Extract the [X, Y] coordinate from the center of the cell holding the provided text.  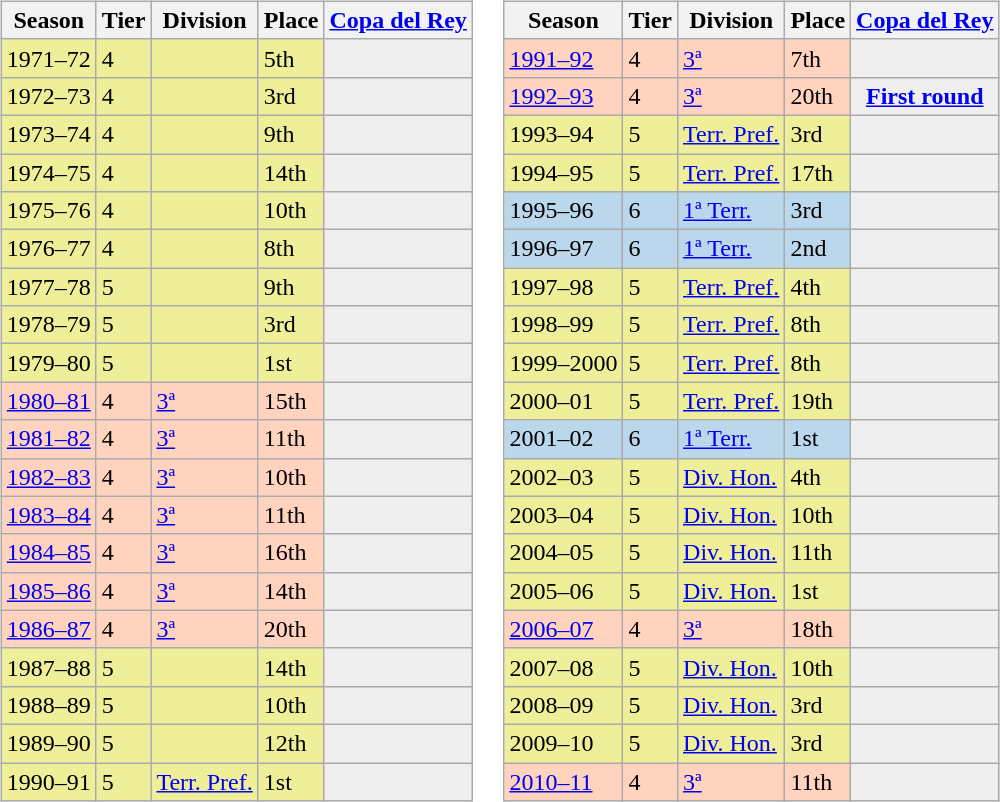
1971–72 [48, 58]
2000–01 [564, 401]
1985–86 [48, 591]
2004–05 [564, 553]
1989–90 [48, 743]
16th [291, 553]
First round [925, 96]
1991–92 [564, 58]
1990–91 [48, 781]
2009–10 [564, 743]
1997–98 [564, 287]
5th [291, 58]
2001–02 [564, 439]
2006–07 [564, 629]
2002–03 [564, 477]
1998–99 [564, 325]
1975–76 [48, 211]
1994–95 [564, 173]
19th [818, 401]
2010–11 [564, 781]
1980–81 [48, 401]
12th [291, 743]
1995–96 [564, 211]
1999–2000 [564, 363]
1982–83 [48, 477]
1987–88 [48, 667]
2003–04 [564, 515]
1973–74 [48, 134]
7th [818, 58]
2005–06 [564, 591]
15th [291, 401]
1977–78 [48, 287]
18th [818, 629]
1986–87 [48, 629]
1993–94 [564, 134]
1983–84 [48, 515]
1979–80 [48, 363]
2nd [818, 249]
1976–77 [48, 249]
1984–85 [48, 553]
1978–79 [48, 325]
1988–89 [48, 705]
1981–82 [48, 439]
1972–73 [48, 96]
17th [818, 173]
2008–09 [564, 705]
1974–75 [48, 173]
1996–97 [564, 249]
1992–93 [564, 96]
2007–08 [564, 667]
